Identify which cell holds the provided text, then report its (x, y) central coordinate. 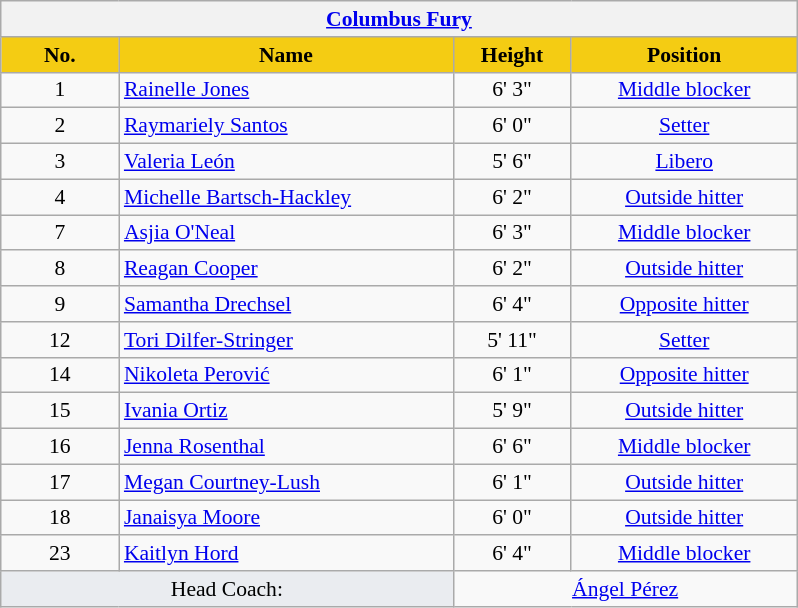
Tori Dilfer-Stringer (286, 340)
4 (60, 197)
23 (60, 554)
Megan Courtney-Lush (286, 482)
Michelle Bartsch-Hackley (286, 197)
Reagan Cooper (286, 269)
Libero (684, 162)
16 (60, 447)
Ángel Pérez (625, 589)
Rainelle Jones (286, 90)
Valeria León (286, 162)
5' 6" (512, 162)
Janaisya Moore (286, 518)
Columbus Fury (399, 19)
Ivania Ortiz (286, 411)
Name (286, 55)
6' 6" (512, 447)
No. (60, 55)
12 (60, 340)
Height (512, 55)
8 (60, 269)
17 (60, 482)
Raymariely Santos (286, 126)
Nikoleta Perović (286, 375)
Samantha Drechsel (286, 304)
14 (60, 375)
Head Coach: (227, 589)
9 (60, 304)
Kaitlyn Hord (286, 554)
2 (60, 126)
3 (60, 162)
7 (60, 233)
Asjia O'Neal (286, 233)
15 (60, 411)
5' 11" (512, 340)
Position (684, 55)
18 (60, 518)
1 (60, 90)
5' 9" (512, 411)
Jenna Rosenthal (286, 447)
